From the cell containing the given text, extract its center point as [x, y] coordinate. 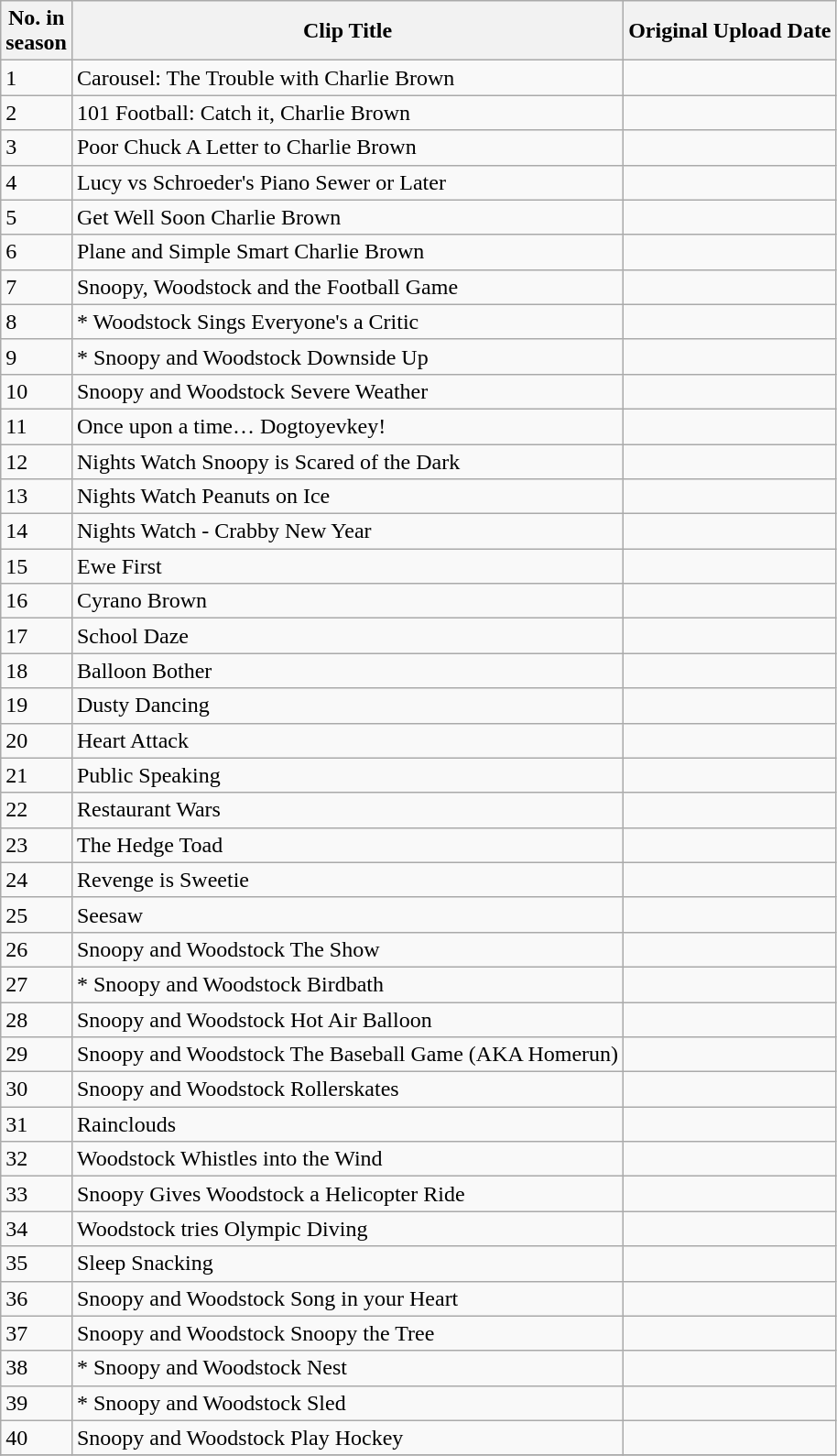
* Snoopy and Woodstock Downside Up [347, 356]
Nights Watch Peanuts on Ice [347, 497]
27 [37, 984]
38 [37, 1368]
* Snoopy and Woodstock Nest [347, 1368]
9 [37, 356]
20 [37, 740]
12 [37, 461]
Snoopy and Woodstock Hot Air Balloon [347, 1020]
Carousel: The Trouble with Charlie Brown [347, 78]
Cyrano Brown [347, 601]
* Snoopy and Woodstock Sled [347, 1403]
5 [37, 217]
29 [37, 1055]
Woodstock Whistles into the Wind [347, 1159]
32 [37, 1159]
24 [37, 880]
Snoopy and Woodstock The Show [347, 949]
Snoopy and Woodstock Severe Weather [347, 391]
Woodstock tries Olympic Diving [347, 1229]
Rainclouds [347, 1124]
Revenge is Sweetie [347, 880]
The Hedge Toad [347, 845]
Balloon Bother [347, 671]
Snoopy and Woodstock Rollerskates [347, 1089]
30 [37, 1089]
15 [37, 566]
Clip Title [347, 31]
Public Speaking [347, 775]
25 [37, 914]
39 [37, 1403]
7 [37, 287]
31 [37, 1124]
22 [37, 810]
No. inseason [37, 31]
Snoopy Gives Woodstock a Helicopter Ride [347, 1194]
Once upon a time… Dogtoyevkey! [347, 426]
6 [37, 252]
17 [37, 636]
3 [37, 148]
33 [37, 1194]
* Woodstock Sings Everyone's a Critic [347, 322]
1 [37, 78]
Snoopy and Woodstock Snoopy the Tree [347, 1333]
18 [37, 671]
21 [37, 775]
Snoopy and Woodstock Play Hockey [347, 1438]
13 [37, 497]
35 [37, 1264]
8 [37, 322]
Restaurant Wars [347, 810]
Poor Chuck A Letter to Charlie Brown [347, 148]
Get Well Soon Charlie Brown [347, 217]
Sleep Snacking [347, 1264]
4 [37, 182]
36 [37, 1298]
Plane and Simple Smart Charlie Brown [347, 252]
2 [37, 113]
40 [37, 1438]
11 [37, 426]
Snoopy, Woodstock and the Football Game [347, 287]
23 [37, 845]
34 [37, 1229]
37 [37, 1333]
School Daze [347, 636]
Nights Watch - Crabby New Year [347, 531]
28 [37, 1020]
Snoopy and Woodstock Song in your Heart [347, 1298]
14 [37, 531]
Snoopy and Woodstock The Baseball Game (AKA Homerun) [347, 1055]
10 [37, 391]
16 [37, 601]
101 Football: Catch it, Charlie Brown [347, 113]
Original Upload Date [730, 31]
26 [37, 949]
19 [37, 706]
Nights Watch Snoopy is Scared of the Dark [347, 461]
Seesaw [347, 914]
Lucy vs Schroeder's Piano Sewer or Later [347, 182]
Heart Attack [347, 740]
Ewe First [347, 566]
* Snoopy and Woodstock Birdbath [347, 984]
Dusty Dancing [347, 706]
